Provide the [X, Y] coordinate of the cell's center where the given text is located.  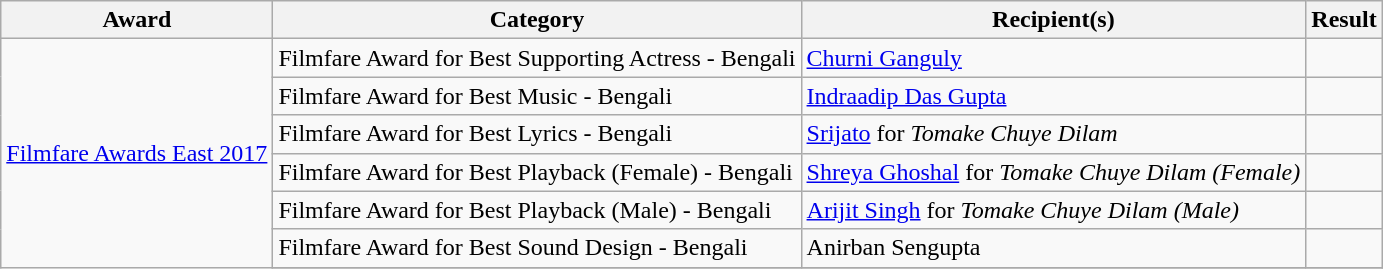
Filmfare Award for Best Playback (Female) - Bengali [537, 172]
Anirban Sengupta [1054, 248]
Category [537, 20]
Shreya Ghoshal for Tomake Chuye Dilam (Female) [1054, 172]
Filmfare Award for Best Playback (Male) - Bengali [537, 210]
Award [137, 20]
Churni Ganguly [1054, 58]
Filmfare Award for Best Supporting Actress - Bengali [537, 58]
Filmfare Awards East 2017 [137, 153]
Filmfare Award for Best Lyrics - Bengali [537, 134]
Indraadip Das Gupta [1054, 96]
Arijit Singh for Tomake Chuye Dilam (Male) [1054, 210]
Filmfare Award for Best Music - Bengali [537, 96]
Recipient(s) [1054, 20]
Filmfare Award for Best Sound Design - Bengali [537, 248]
Srijato for Tomake Chuye Dilam [1054, 134]
Result [1344, 20]
